Locate the cell with the specified text and output its [x, y] center coordinate. 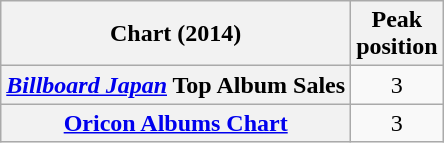
Chart (2014) [176, 34]
Peakposition [397, 34]
Billboard Japan Top Album Sales [176, 85]
Oricon Albums Chart [176, 123]
